Find where the given text appears and provide that cell's center as (X, Y) coordinate. 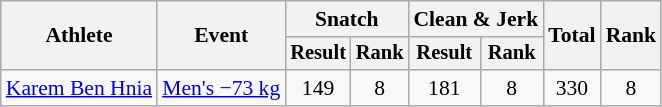
Men's −73 kg (221, 88)
Snatch (346, 19)
149 (318, 88)
Total (572, 36)
Event (221, 36)
Clean & Jerk (476, 19)
330 (572, 88)
181 (444, 88)
Karem Ben Hnia (79, 88)
Athlete (79, 36)
